For the text-containing cell, return its midpoint in [x, y] coordinate format. 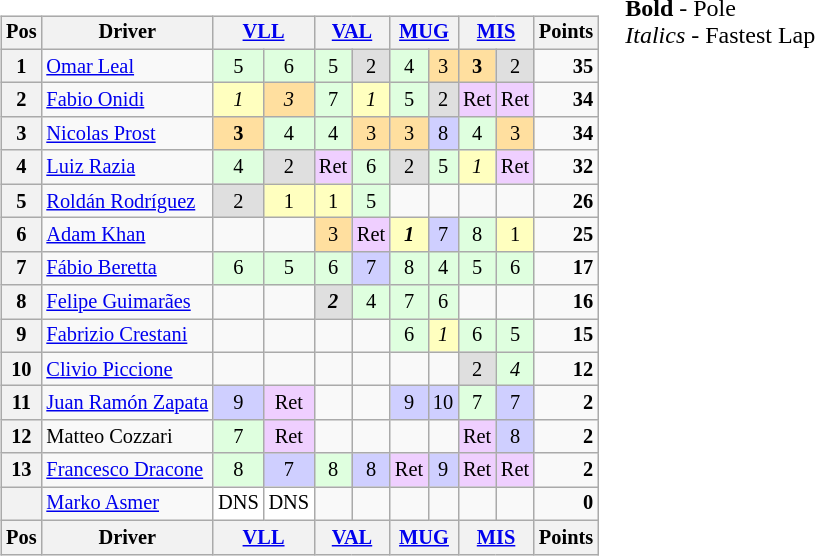
Francesco Dracone [127, 470]
Marko Asmer [127, 504]
Luiz Razia [127, 167]
Felipe Guimarães [127, 302]
35 [566, 66]
Adam Khan [127, 235]
11 [21, 403]
Fabio Onidi [127, 100]
Matteo Cozzari [127, 437]
Clivio Piccione [127, 369]
Roldán Rodríguez [127, 201]
Fabrizio Crestani [127, 336]
13 [21, 470]
26 [566, 201]
Juan Ramón Zapata [127, 403]
16 [566, 302]
32 [566, 167]
Omar Leal [127, 66]
15 [566, 336]
17 [566, 268]
25 [566, 235]
Fábio Beretta [127, 268]
0 [566, 504]
Nicolas Prost [127, 134]
